Return the [X, Y] coordinate for the center point of the cell that contains the specified text.  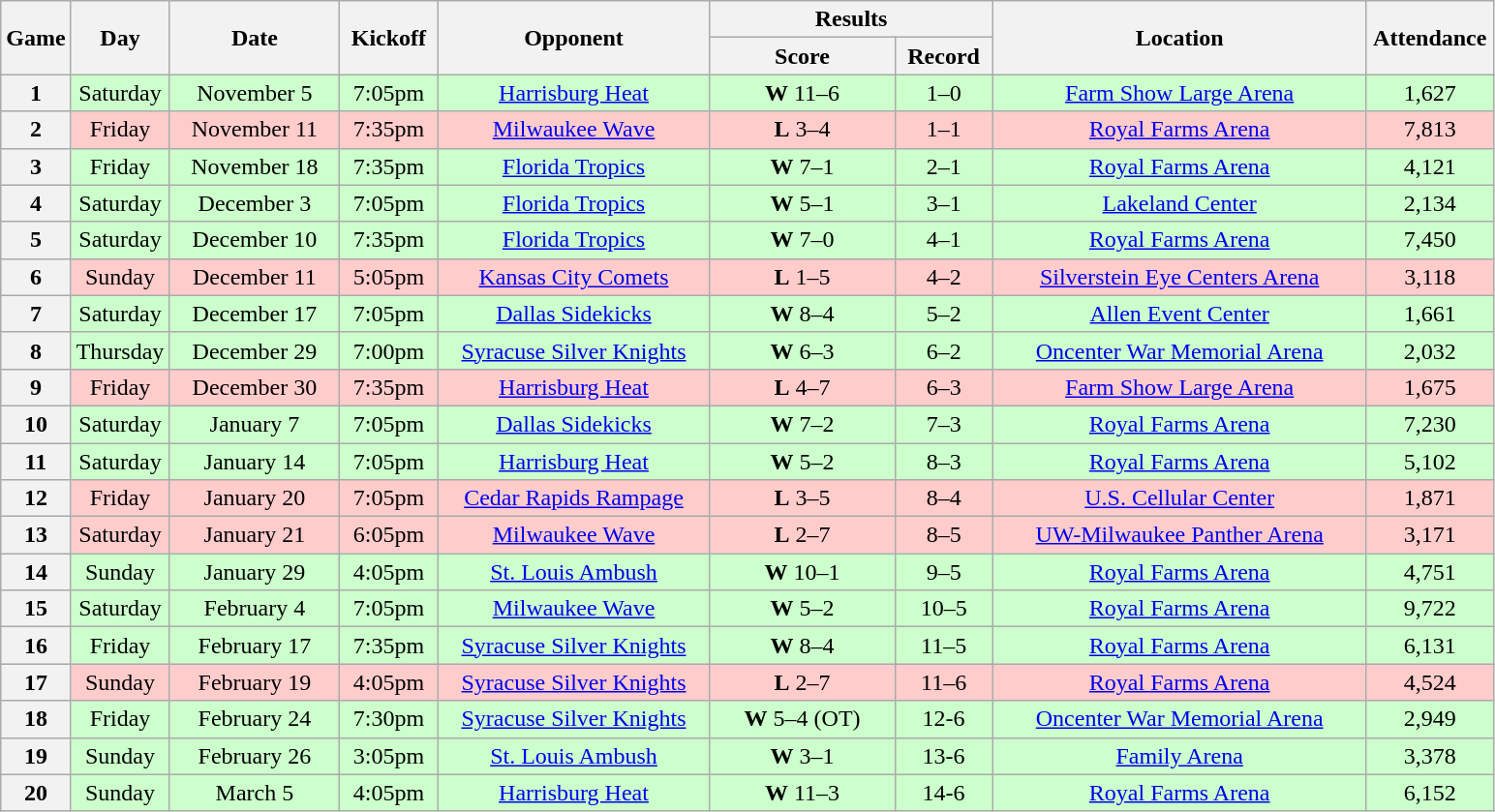
4–1 [943, 240]
10–5 [943, 609]
7:00pm [389, 350]
8–5 [943, 535]
9 [36, 387]
February 17 [255, 646]
L 3–5 [802, 498]
6–3 [943, 387]
W 5–1 [802, 203]
5 [36, 240]
W 7–1 [802, 166]
6:05pm [389, 535]
8–4 [943, 498]
Results [851, 19]
January 14 [255, 462]
1 [36, 93]
January 20 [255, 498]
9–5 [943, 572]
December 11 [255, 277]
7 [36, 314]
Game [36, 38]
Lakeland Center [1179, 203]
February 4 [255, 609]
3,378 [1429, 756]
5–2 [943, 314]
Attendance [1429, 38]
W 7–2 [802, 424]
November 18 [255, 166]
December 10 [255, 240]
1,871 [1429, 498]
5:05pm [389, 277]
6,152 [1429, 793]
5,102 [1429, 462]
January 21 [255, 535]
13 [36, 535]
March 5 [255, 793]
4–2 [943, 277]
W 3–1 [802, 756]
Record [943, 56]
3:05pm [389, 756]
13-6 [943, 756]
2–1 [943, 166]
7,813 [1429, 130]
UW-Milwaukee Panther Arena [1179, 535]
W 5–4 (OT) [802, 719]
11–5 [943, 646]
7,450 [1429, 240]
7–3 [943, 424]
18 [36, 719]
Allen Event Center [1179, 314]
10 [36, 424]
12-6 [943, 719]
11–6 [943, 682]
9,722 [1429, 609]
1,675 [1429, 387]
15 [36, 609]
2 [36, 130]
December 29 [255, 350]
February 19 [255, 682]
17 [36, 682]
W 10–1 [802, 572]
L 4–7 [802, 387]
1,661 [1429, 314]
2,134 [1429, 203]
8–3 [943, 462]
4 [36, 203]
Kickoff [389, 38]
6 [36, 277]
4,524 [1429, 682]
W 11–3 [802, 793]
February 24 [255, 719]
4,121 [1429, 166]
Opponent [573, 38]
L 1–5 [802, 277]
7,230 [1429, 424]
6–2 [943, 350]
November 11 [255, 130]
1,627 [1429, 93]
Date [255, 38]
December 3 [255, 203]
January 7 [255, 424]
12 [36, 498]
2,032 [1429, 350]
Silverstein Eye Centers Arena [1179, 277]
3 [36, 166]
Kansas City Comets [573, 277]
7:30pm [389, 719]
November 5 [255, 93]
20 [36, 793]
L 3–4 [802, 130]
8 [36, 350]
Cedar Rapids Rampage [573, 498]
14-6 [943, 793]
Location [1179, 38]
3,118 [1429, 277]
11 [36, 462]
January 29 [255, 572]
14 [36, 572]
1–0 [943, 93]
19 [36, 756]
W 11–6 [802, 93]
16 [36, 646]
Score [802, 56]
February 26 [255, 756]
W 6–3 [802, 350]
4,751 [1429, 572]
3–1 [943, 203]
December 30 [255, 387]
6,131 [1429, 646]
Day [120, 38]
U.S. Cellular Center [1179, 498]
Family Arena [1179, 756]
W 7–0 [802, 240]
2,949 [1429, 719]
December 17 [255, 314]
1–1 [943, 130]
Thursday [120, 350]
3,171 [1429, 535]
